Return [x, y] of the center of cell containing provided text 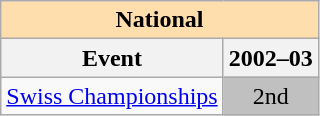
National [160, 20]
Event [112, 58]
Swiss Championships [112, 96]
2002–03 [270, 58]
2nd [270, 96]
